Output the [x, y] coordinate of the center of the cell containing the given text.  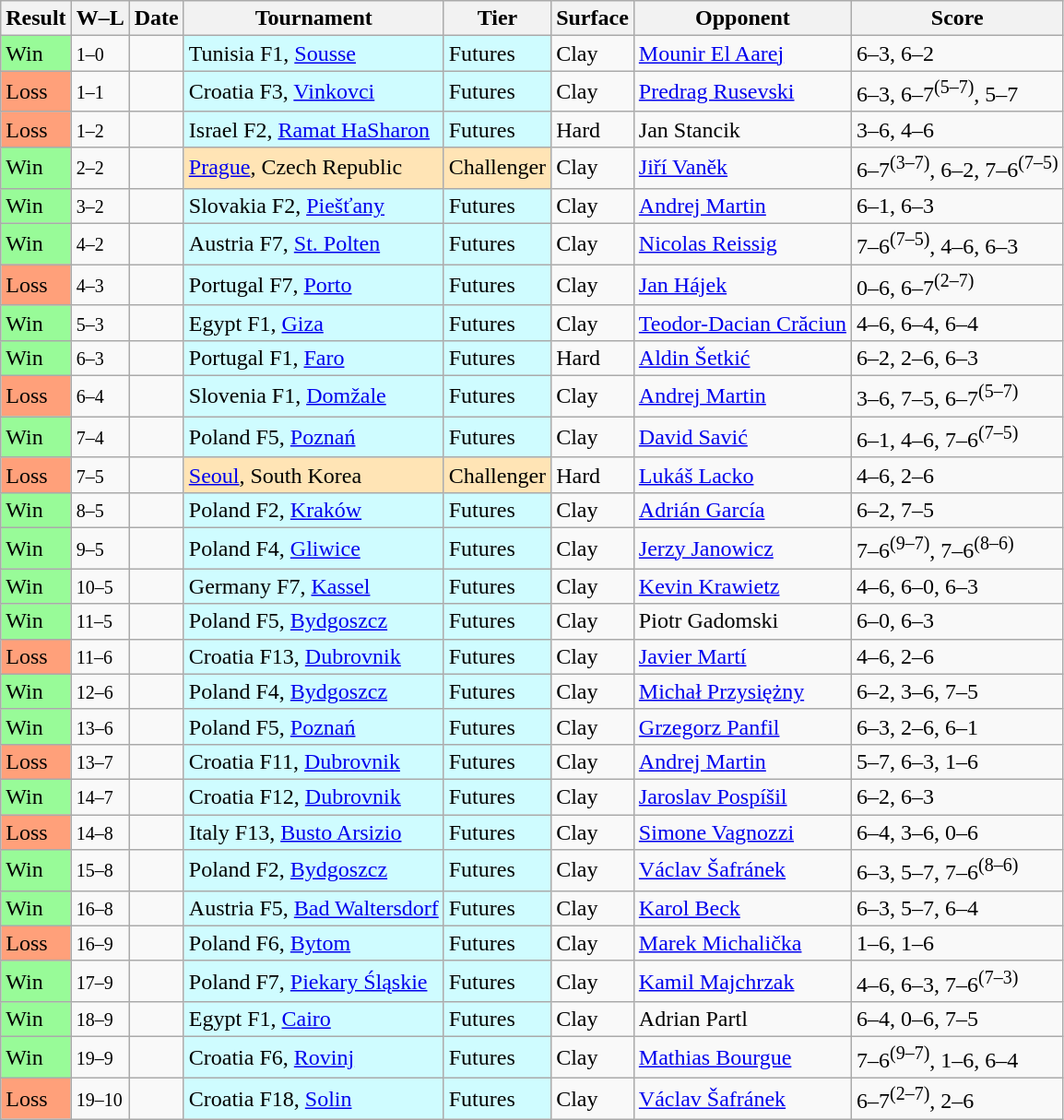
Poland F4, Gliwice [313, 549]
6–0, 6–3 [957, 621]
6–4, 0–6, 7–5 [957, 1020]
Poland F6, Bytom [313, 943]
Poland F5, Bydgoszcz [313, 621]
Prague, Czech Republic [313, 168]
13–6 [100, 726]
Aldin Šetkić [742, 358]
1–1 [100, 92]
10–5 [100, 586]
6–3, 2–6, 6–1 [957, 726]
6–1, 6–3 [957, 206]
9–5 [100, 549]
Surface [593, 18]
Teodor-Dacian Crăciun [742, 323]
Predrag Rusevski [742, 92]
6–2, 6–3 [957, 797]
W–L [100, 18]
12–6 [100, 691]
Tournament [313, 18]
Poland F7, Piekary Śląskie [313, 981]
Nicolas Reissig [742, 243]
Poland F4, Bydgoszcz [313, 691]
14–7 [100, 797]
Egypt F1, Cairo [313, 1020]
Croatia F12, Dubrovnik [313, 797]
Opponent [742, 18]
6–3, 5–7, 6–4 [957, 908]
Kamil Majchrzak [742, 981]
Croatia F6, Rovinj [313, 1058]
1–2 [100, 129]
18–9 [100, 1020]
3–6, 4–6 [957, 129]
11–5 [100, 621]
Mounir El Aarej [742, 53]
1–6, 1–6 [957, 943]
Israel F2, Ramat HaSharon [313, 129]
14–8 [100, 832]
Jiří Vaněk [742, 168]
5–7, 6–3, 1–6 [957, 761]
11–6 [100, 656]
17–9 [100, 981]
3–6, 7–5, 6–7(5–7) [957, 396]
Slovakia F2, Piešťany [313, 206]
7–5 [100, 475]
Jaroslav Pospíšil [742, 797]
Date [157, 18]
19–9 [100, 1058]
Austria F5, Bad Waltersdorf [313, 908]
Germany F7, Kassel [313, 586]
Result [36, 18]
Austria F7, St. Polten [313, 243]
Poland F2, Kraków [313, 511]
Marek Michalička [742, 943]
6–3, 5–7, 7–6(8–6) [957, 870]
6–1, 4–6, 7–6(7–5) [957, 437]
4–6, 6–0, 6–3 [957, 586]
Tier [497, 18]
Javier Martí [742, 656]
Italy F13, Busto Arsizio [313, 832]
6–3 [100, 358]
Jan Hájek [742, 286]
Grzegorz Panfil [742, 726]
16–9 [100, 943]
Mathias Bourgue [742, 1058]
6–3, 6–7(5–7), 5–7 [957, 92]
5–3 [100, 323]
Piotr Gadomski [742, 621]
4–3 [100, 286]
19–10 [100, 1099]
Croatia F3, Vinkovci [313, 92]
Slovenia F1, Domžale [313, 396]
Egypt F1, Giza [313, 323]
Croatia F13, Dubrovnik [313, 656]
3–2 [100, 206]
6–2, 2–6, 6–3 [957, 358]
8–5 [100, 511]
4–6, 6–3, 7–6(7–3) [957, 981]
7–6(9–7), 1–6, 6–4 [957, 1058]
1–0 [100, 53]
Karol Beck [742, 908]
16–8 [100, 908]
Jan Stancik [742, 129]
David Savić [742, 437]
6–2, 7–5 [957, 511]
4–2 [100, 243]
Seoul, South Korea [313, 475]
0–6, 6–7(2–7) [957, 286]
Portugal F7, Porto [313, 286]
Michał Przysiężny [742, 691]
Lukáš Lacko [742, 475]
Croatia F11, Dubrovnik [313, 761]
13–7 [100, 761]
Simone Vagnozzi [742, 832]
7–6(7–5), 4–6, 6–3 [957, 243]
6–3, 6–2 [957, 53]
4–6, 6–4, 6–4 [957, 323]
6–2, 3–6, 7–5 [957, 691]
Poland F2, Bydgoszcz [313, 870]
6–7(2–7), 2–6 [957, 1099]
6–7(3–7), 6–2, 7–6(7–5) [957, 168]
7–6(9–7), 7–6(8–6) [957, 549]
6–4, 3–6, 0–6 [957, 832]
Portugal F1, Faro [313, 358]
Tunisia F1, Sousse [313, 53]
Croatia F18, Solin [313, 1099]
15–8 [100, 870]
Score [957, 18]
2–2 [100, 168]
Adrian Partl [742, 1020]
Adrián García [742, 511]
7–4 [100, 437]
Jerzy Janowicz [742, 549]
6–4 [100, 396]
Kevin Krawietz [742, 586]
